From the cell containing the given text, extract its center point as (X, Y) coordinate. 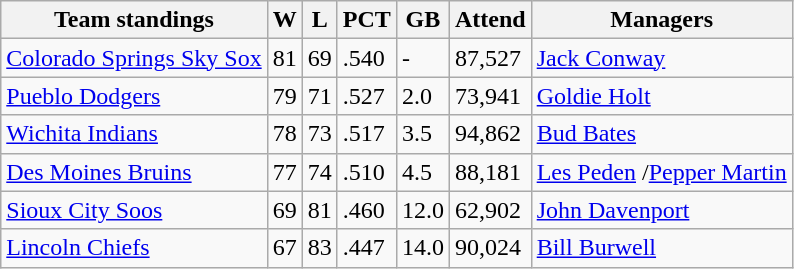
- (422, 58)
Wichita Indians (134, 134)
Lincoln Chiefs (134, 248)
Attend (490, 20)
.517 (366, 134)
Pueblo Dodgers (134, 96)
3.5 (422, 134)
73 (320, 134)
73,941 (490, 96)
79 (284, 96)
L (320, 20)
71 (320, 96)
87,527 (490, 58)
78 (284, 134)
88,181 (490, 172)
PCT (366, 20)
Team standings (134, 20)
77 (284, 172)
2.0 (422, 96)
62,902 (490, 210)
Colorado Springs Sky Sox (134, 58)
W (284, 20)
94,862 (490, 134)
Managers (662, 20)
83 (320, 248)
12.0 (422, 210)
90,024 (490, 248)
Les Peden /Pepper Martin (662, 172)
14.0 (422, 248)
Sioux City Soos (134, 210)
4.5 (422, 172)
John Davenport (662, 210)
GB (422, 20)
Bill Burwell (662, 248)
.527 (366, 96)
.510 (366, 172)
Des Moines Bruins (134, 172)
74 (320, 172)
.447 (366, 248)
Jack Conway (662, 58)
.540 (366, 58)
.460 (366, 210)
67 (284, 248)
Goldie Holt (662, 96)
Bud Bates (662, 134)
